Find where the given text appears and provide that cell's center as [x, y] coordinate. 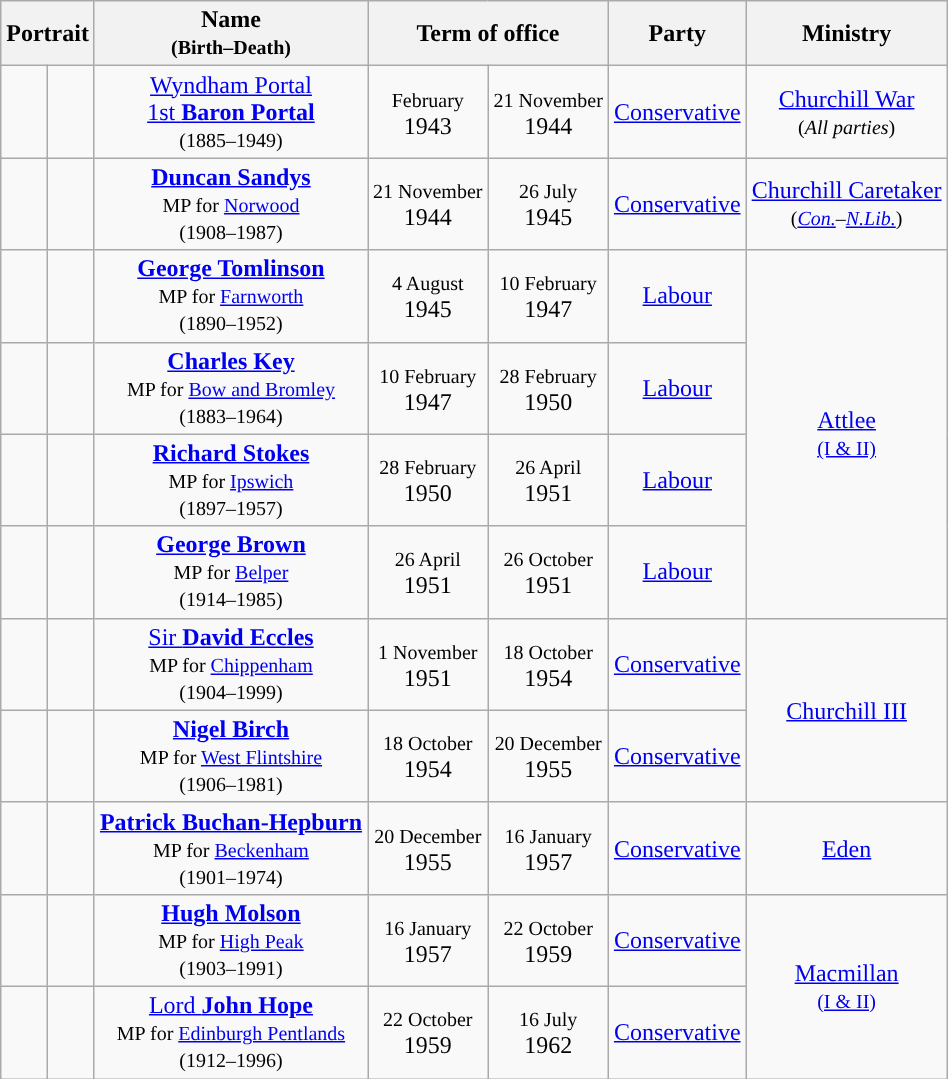
George TomlinsonMP for Farnworth(1890–1952) [230, 296]
Wyndham Portal1st Baron Portal(1885–1949) [230, 112]
Sir David EcclesMP for Chippenham(1904–1999) [230, 664]
Ministry [846, 34]
Nigel BirchMP for West Flintshire(1906–1981) [230, 756]
Attlee(I & II) [846, 434]
Hugh MolsonMP for High Peak(1903–1991) [230, 940]
1 November1951 [428, 664]
Eden [846, 848]
Richard StokesMP for Ipswich(1897–1957) [230, 480]
George BrownMP for Belper(1914–1985) [230, 572]
Party [677, 34]
Duncan SandysMP for Norwood(1908–1987) [230, 204]
26 July1945 [548, 204]
26 October1951 [548, 572]
Churchill War(All parties) [846, 112]
Term of office [488, 34]
Portrait [48, 34]
Name(Birth–Death) [230, 34]
February1943 [428, 112]
Churchill Caretaker(Con.–N.Lib.) [846, 204]
Lord John HopeMP for Edinburgh Pentlands(1912–1996) [230, 1032]
4 August1945 [428, 296]
Churchill III [846, 710]
16 July1962 [548, 1032]
Macmillan(I & II) [846, 986]
Patrick Buchan-HepburnMP for Beckenham(1901–1974) [230, 848]
Charles KeyMP for Bow and Bromley(1883–1964) [230, 388]
